From the cell containing the given text, extract its center point as [x, y] coordinate. 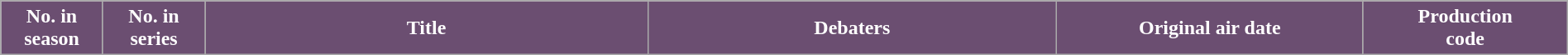
Original air date [1209, 28]
Productioncode [1465, 28]
No. inseries [154, 28]
No. inseason [52, 28]
Debaters [852, 28]
Title [427, 28]
